Return the (x, y) coordinate for the center point of the cell that contains the specified text.  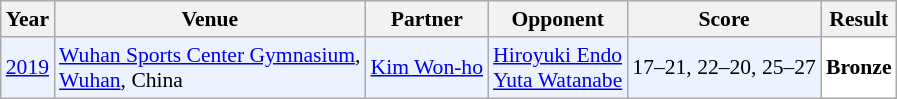
Year (28, 19)
Score (724, 19)
Kim Won-ho (428, 68)
Bronze (859, 68)
2019 (28, 68)
17–21, 22–20, 25–27 (724, 68)
Partner (428, 19)
Opponent (558, 19)
Venue (210, 19)
Hiroyuki Endo Yuta Watanabe (558, 68)
Result (859, 19)
Wuhan Sports Center Gymnasium,Wuhan, China (210, 68)
